Pinpoint the cell where the given text exists, returning its (X, Y) midpoint coordinate. 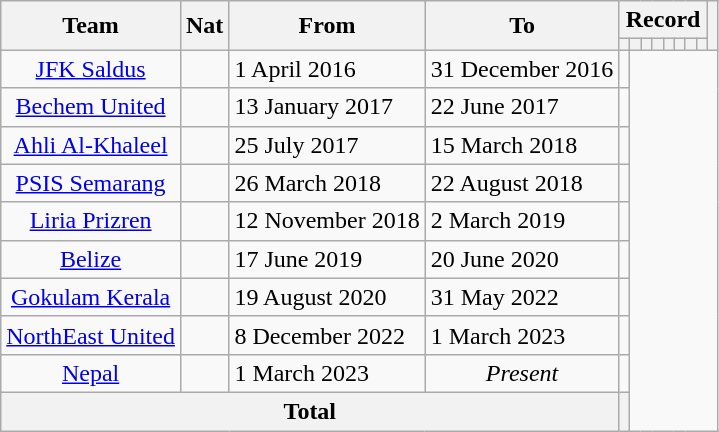
8 December 2022 (327, 335)
22 June 2017 (522, 107)
Nat (204, 26)
17 June 2019 (327, 259)
12 November 2018 (327, 221)
2 March 2019 (522, 221)
22 August 2018 (522, 183)
To (522, 26)
Record (663, 20)
JFK Saldus (91, 69)
25 July 2017 (327, 145)
20 June 2020 (522, 259)
Belize (91, 259)
1 April 2016 (327, 69)
15 March 2018 (522, 145)
NorthEast United (91, 335)
Team (91, 26)
Liria Prizren (91, 221)
Gokulam Kerala (91, 297)
Ahli Al-Khaleel (91, 145)
Total (310, 411)
19 August 2020 (327, 297)
Nepal (91, 373)
Present (522, 373)
31 May 2022 (522, 297)
PSIS Semarang (91, 183)
From (327, 26)
13 January 2017 (327, 107)
Bechem United (91, 107)
31 December 2016 (522, 69)
26 March 2018 (327, 183)
